From the cell containing the given text, extract its center point as (x, y) coordinate. 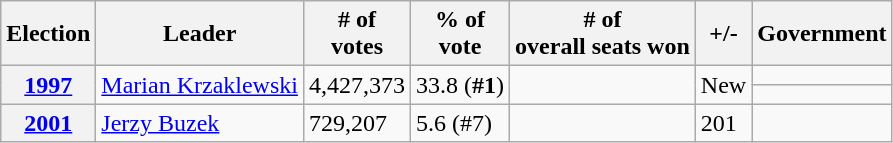
4,427,373 (356, 85)
1997 (48, 85)
# ofvotes (356, 34)
Marian Krzaklewski (200, 85)
2001 (48, 123)
# ofoverall seats won (603, 34)
Government (822, 34)
+/- (723, 34)
New (723, 85)
% ofvote (460, 34)
201 (723, 123)
Election (48, 34)
33.8 (#1) (460, 85)
5.6 (#7) (460, 123)
Leader (200, 34)
729,207 (356, 123)
Jerzy Buzek (200, 123)
